Search for the cell housing the specified text and yield its [X, Y] center coordinate. 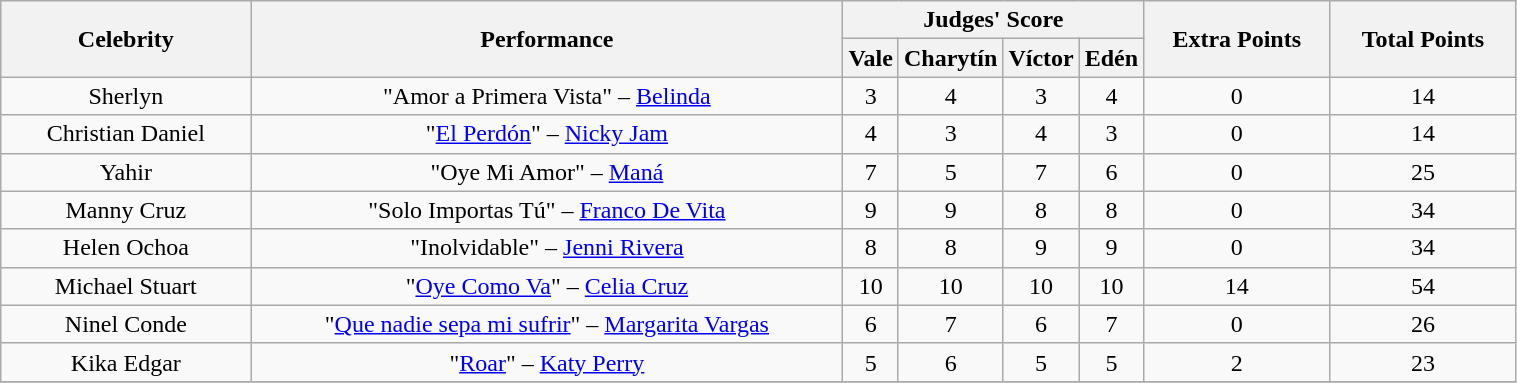
23 [1423, 362]
"Solo Importas Tú" – Franco De Vita [547, 210]
26 [1423, 324]
"Inolvidable" – Jenni Rivera [547, 248]
25 [1423, 172]
2 [1237, 362]
54 [1423, 286]
"Oye Como Va" – Celia Cruz [547, 286]
"Amor a Primera Vista" – Belinda [547, 96]
Christian Daniel [126, 134]
Total Points [1423, 39]
Edén [1111, 58]
Sherlyn [126, 96]
Víctor [1041, 58]
Extra Points [1237, 39]
Charytín [950, 58]
Vale [871, 58]
Ninel Conde [126, 324]
"Roar" – Katy Perry [547, 362]
"Que nadie sepa mi sufrir" – Margarita Vargas [547, 324]
Yahir [126, 172]
Michael Stuart [126, 286]
Performance [547, 39]
Kika Edgar [126, 362]
Helen Ochoa [126, 248]
"El Perdón" – Nicky Jam [547, 134]
Celebrity [126, 39]
"Oye Mi Amor" – Maná [547, 172]
Judges' Score [994, 20]
Manny Cruz [126, 210]
